Capture the cell that displays the provided text and extract its [X, Y] central coordinate. 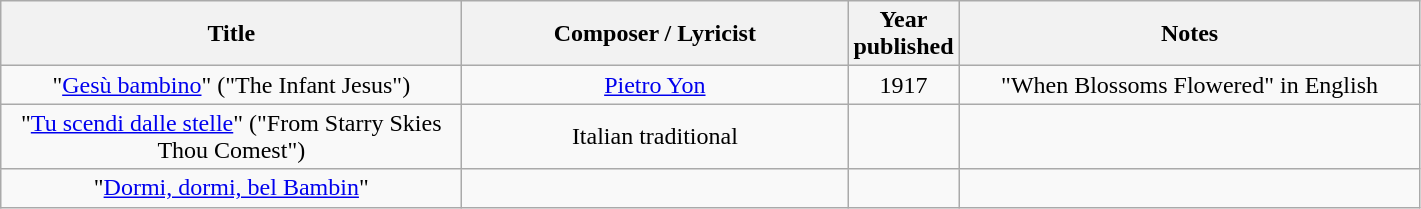
"Tu scendi dalle stelle" ("From Starry Skies Thou Comest") [232, 136]
Composer / Lyricist [655, 34]
1917 [904, 85]
"When Blossoms Flowered" in English [1190, 85]
Title [232, 34]
Italian traditional [655, 136]
Notes [1190, 34]
Pietro Yon [655, 85]
"Dormi, dormi, bel Bambin" [232, 188]
"Gesù bambino" ("The Infant Jesus") [232, 85]
Year published [904, 34]
